For the text-containing cell, return its midpoint in [x, y] coordinate format. 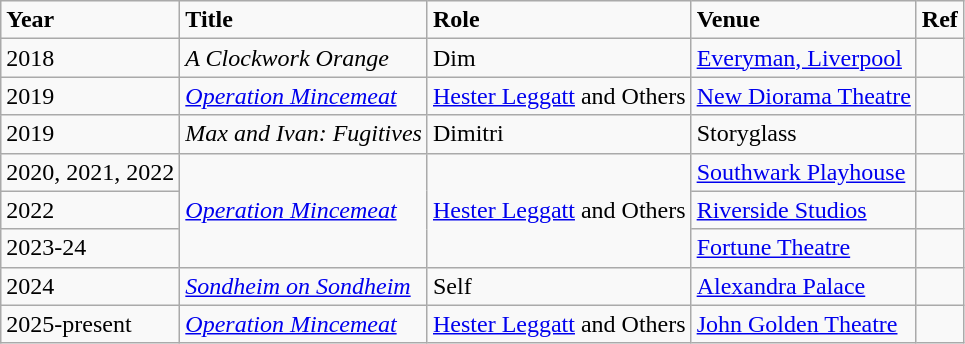
Storyglass [804, 134]
New Diorama Theatre [804, 96]
Dimitri [559, 134]
Southwark Playhouse [804, 172]
Year [90, 20]
Title [304, 20]
Riverside Studios [804, 210]
Self [559, 286]
2022 [90, 210]
2018 [90, 58]
John Golden Theatre [804, 324]
Everyman, Liverpool [804, 58]
2020, 2021, 2022 [90, 172]
Sondheim on Sondheim [304, 286]
Role [559, 20]
Dim [559, 58]
2025-present [90, 324]
2024 [90, 286]
A Clockwork Orange [304, 58]
2023-24 [90, 248]
Ref [940, 20]
Alexandra Palace [804, 286]
Max and Ivan: Fugitives [304, 134]
Fortune Theatre [804, 248]
Venue [804, 20]
